Detect which cell encompasses the target text, then output its (x, y) center coordinate. 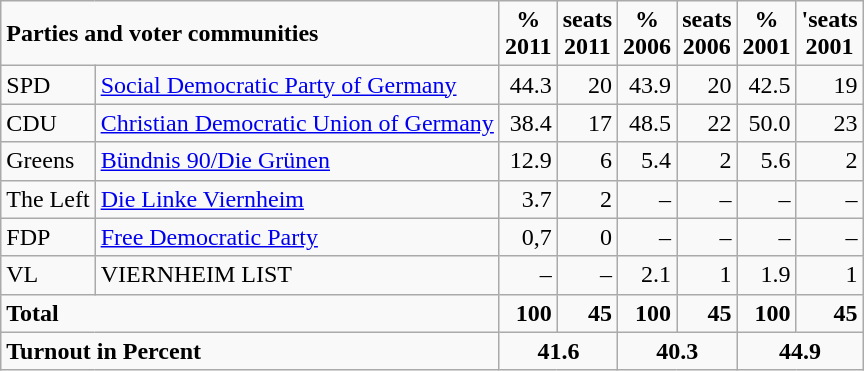
The Left (48, 199)
43.9 (648, 85)
2.1 (648, 275)
44.9 (800, 351)
41.6 (558, 351)
48.5 (648, 123)
SPD (48, 85)
Bündnis 90/Die Grünen (297, 161)
12.9 (528, 161)
Free Democratic Party (297, 237)
seats2006 (707, 34)
Turnout in Percent (250, 351)
Total (250, 313)
23 (830, 123)
19 (830, 85)
44.3 (528, 85)
0,7 (528, 237)
50.0 (766, 123)
VIERNHEIM LIST (297, 275)
40.3 (678, 351)
5.6 (766, 161)
VL (48, 275)
%2011 (528, 34)
42.5 (766, 85)
seats2011 (587, 34)
Parties and voter communities (250, 34)
Greens (48, 161)
Social Democratic Party of Germany (297, 85)
17 (587, 123)
%2006 (648, 34)
%2001 (766, 34)
6 (587, 161)
0 (587, 237)
38.4 (528, 123)
5.4 (648, 161)
1.9 (766, 275)
'seats2001 (830, 34)
3.7 (528, 199)
CDU (48, 123)
Die Linke Viernheim (297, 199)
Christian Democratic Union of Germany (297, 123)
FDP (48, 237)
22 (707, 123)
